Output the (X, Y) coordinate of the center of the cell containing the given text.  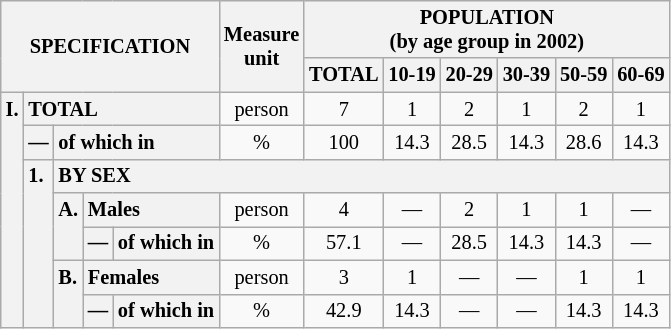
57.1 (344, 243)
Males (151, 210)
100 (344, 142)
4 (344, 210)
I. (12, 210)
10-19 (412, 75)
7 (344, 109)
42.9 (344, 311)
60-69 (640, 75)
Females (151, 277)
Measure unit (262, 46)
20-29 (470, 75)
A. (68, 226)
POPULATION (by age group in 2002) (486, 29)
SPECIFICATION (110, 46)
1. (38, 243)
3 (344, 277)
28.6 (584, 142)
B. (68, 294)
BY SEX (362, 176)
30-39 (526, 75)
50-59 (584, 75)
